Find where the given text appears and provide that cell's center as [x, y] coordinate. 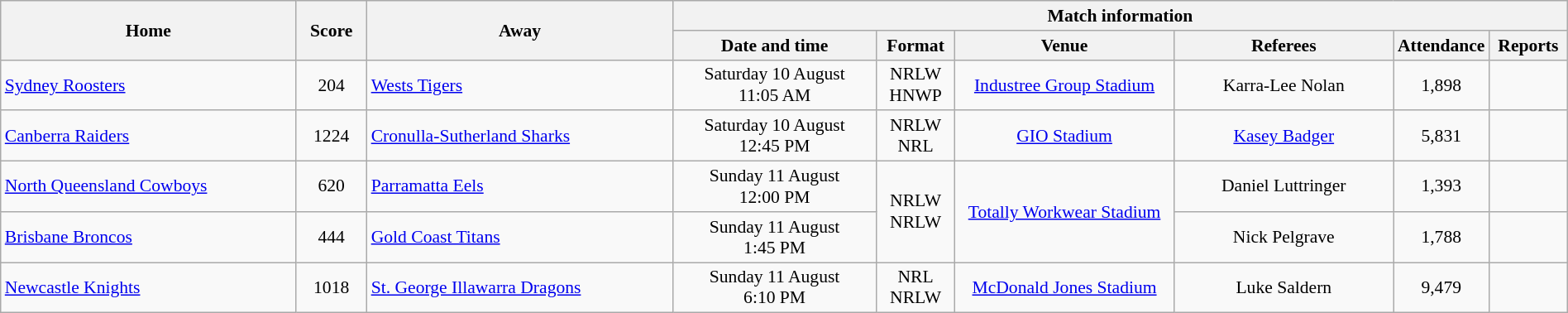
Gold Coast Titans [520, 237]
Saturday 10 August11:05 AM [774, 84]
1018 [332, 288]
NRLWHNWP [916, 84]
Totally Workwear Stadium [1064, 212]
Sunday 11 August1:45 PM [774, 237]
444 [332, 237]
NRLWNRL [916, 136]
Attendance [1441, 46]
204 [332, 84]
Karra-Lee Nolan [1284, 84]
Sunday 11 August6:10 PM [774, 288]
Luke Saldern [1284, 288]
Parramatta Eels [520, 187]
Match information [1120, 16]
Sunday 11 August12:00 PM [774, 187]
Cronulla-Sutherland Sharks [520, 136]
Brisbane Broncos [149, 237]
Wests Tigers [520, 84]
Score [332, 30]
620 [332, 187]
Kasey Badger [1284, 136]
Newcastle Knights [149, 288]
Away [520, 30]
Reports [1528, 46]
NRLNRLW [916, 288]
NRLWNRLW [916, 212]
Venue [1064, 46]
1,788 [1441, 237]
McDonald Jones Stadium [1064, 288]
Industree Group Stadium [1064, 84]
Daniel Luttringer [1284, 187]
St. George Illawarra Dragons [520, 288]
Referees [1284, 46]
North Queensland Cowboys [149, 187]
1,393 [1441, 187]
Canberra Raiders [149, 136]
GIO Stadium [1064, 136]
1224 [332, 136]
Nick Pelgrave [1284, 237]
Saturday 10 August12:45 PM [774, 136]
Sydney Roosters [149, 84]
Home [149, 30]
1,898 [1441, 84]
Format [916, 46]
9,479 [1441, 288]
Date and time [774, 46]
5,831 [1441, 136]
